Scan for the cell matching the given text and deliver its (X, Y) coordinate at center. 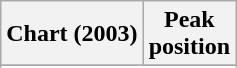
Peakposition (189, 34)
Chart (2003) (72, 34)
